Pinpoint the cell where the given text exists, returning its (X, Y) midpoint coordinate. 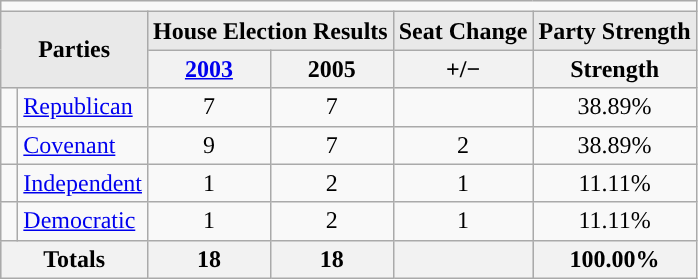
9 (208, 145)
Democratic (83, 221)
2003 (208, 69)
Independent (83, 183)
Covenant (83, 145)
Republican (83, 107)
100.00% (614, 259)
Parties (74, 50)
2005 (332, 69)
Totals (74, 259)
House Election Results (270, 31)
Party Strength (614, 31)
+/− (463, 69)
Strength (614, 69)
Seat Change (463, 31)
